Search for the cell housing the specified text and yield its (X, Y) center coordinate. 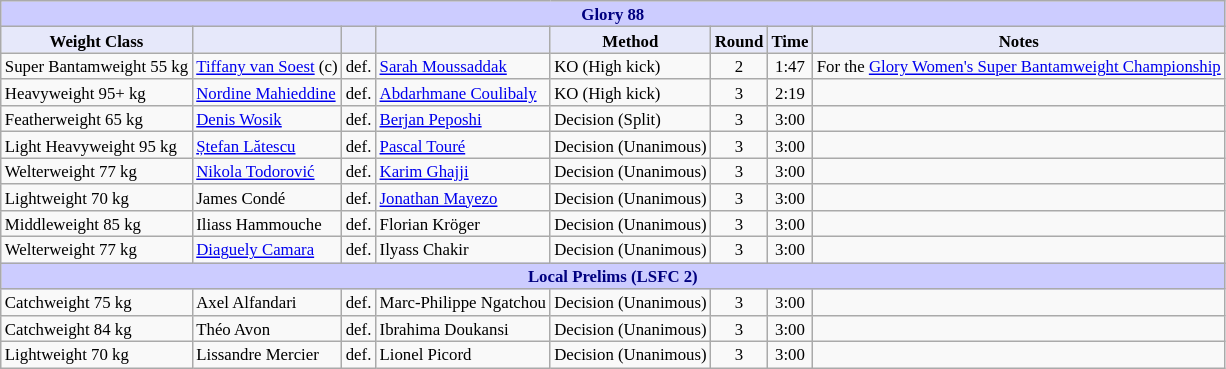
Glory 88 (613, 14)
Lissandre Mercier (266, 355)
Local Prelims (LSFC 2) (613, 276)
Ibrahima Doukansi (462, 328)
Heavyweight 95+ kg (96, 93)
Axel Alfandari (266, 302)
Lionel Picord (462, 355)
Light Heavyweight 95 kg (96, 145)
2:19 (790, 93)
Nikola Todorović (266, 171)
Pascal Touré (462, 145)
James Condé (266, 197)
Denis Wosik (266, 119)
Théo Avon (266, 328)
Ilyass Chakir (462, 250)
For the Glory Women's Super Bantamweight Championship (1019, 66)
1:47 (790, 66)
Sarah Moussaddak (462, 66)
Nordine Mahieddine (266, 93)
Super Bantamweight 55 kg (96, 66)
Florian Kröger (462, 224)
2 (740, 66)
Catchweight 75 kg (96, 302)
Round (740, 40)
Jonathan Mayezo (462, 197)
Catchweight 84 kg (96, 328)
Time (790, 40)
Decision (Split) (630, 119)
Notes (1019, 40)
Abdarhmane Coulibaly (462, 93)
Ștefan Lătescu (266, 145)
Tiffany van Soest (c) (266, 66)
Middleweight 85 kg (96, 224)
Marc-Philippe Ngatchou (462, 302)
Weight Class (96, 40)
Karim Ghajji (462, 171)
Method (630, 40)
Iliass Hammouche (266, 224)
Featherweight 65 kg (96, 119)
Berjan Peposhi (462, 119)
Diaguely Camara (266, 250)
